Return [X, Y] of the center of cell containing provided text 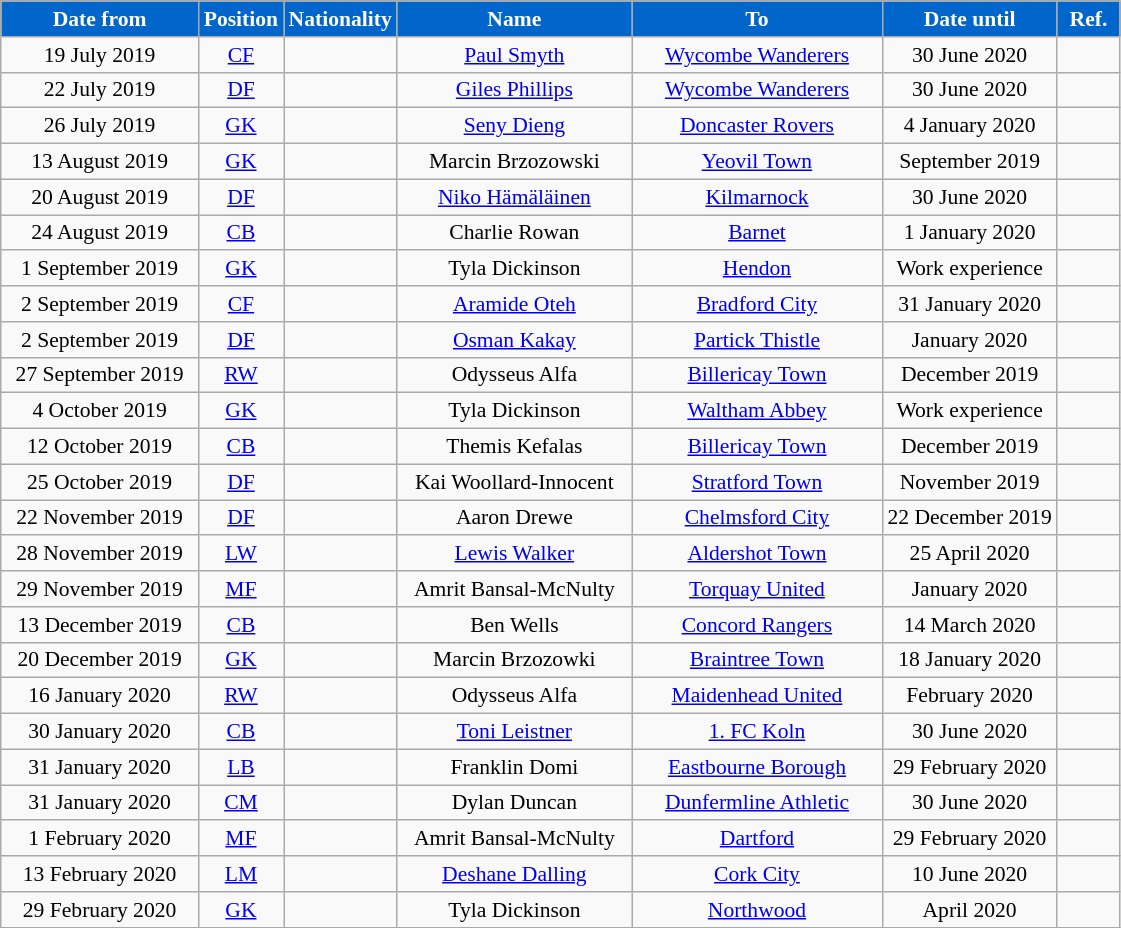
Giles Phillips [514, 90]
April 2020 [970, 910]
20 December 2019 [100, 660]
4 January 2020 [970, 126]
1 January 2020 [970, 233]
Date until [970, 19]
Yeovil Town [757, 162]
Franklin Domi [514, 767]
Paul Smyth [514, 55]
24 August 2019 [100, 233]
Dartford [757, 839]
Date from [100, 19]
25 October 2019 [100, 482]
1 February 2020 [100, 839]
Chelmsford City [757, 518]
November 2019 [970, 482]
27 September 2019 [100, 375]
25 April 2020 [970, 554]
Barnet [757, 233]
12 October 2019 [100, 447]
26 July 2019 [100, 126]
Seny Dieng [514, 126]
Braintree Town [757, 660]
LB [240, 767]
Dylan Duncan [514, 803]
September 2019 [970, 162]
10 June 2020 [970, 874]
30 January 2020 [100, 732]
4 October 2019 [100, 411]
16 January 2020 [100, 696]
13 August 2019 [100, 162]
13 February 2020 [100, 874]
Aramide Oteh [514, 304]
Niko Hämäläinen [514, 197]
Marcin Brzozowki [514, 660]
18 January 2020 [970, 660]
February 2020 [970, 696]
Osman Kakay [514, 340]
Hendon [757, 269]
Aaron Drewe [514, 518]
Charlie Rowan [514, 233]
Lewis Walker [514, 554]
Position [240, 19]
Dunfermline Athletic [757, 803]
LW [240, 554]
Kai Woollard-Innocent [514, 482]
Toni Leistner [514, 732]
Nationality [340, 19]
Doncaster Rovers [757, 126]
Bradford City [757, 304]
Stratford Town [757, 482]
Themis Kefalas [514, 447]
29 November 2019 [100, 589]
Concord Rangers [757, 625]
CM [240, 803]
Maidenhead United [757, 696]
Northwood [757, 910]
To [757, 19]
Ben Wells [514, 625]
22 November 2019 [100, 518]
1. FC Koln [757, 732]
14 March 2020 [970, 625]
Cork City [757, 874]
19 July 2019 [100, 55]
22 December 2019 [970, 518]
Name [514, 19]
Aldershot Town [757, 554]
1 September 2019 [100, 269]
Eastbourne Borough [757, 767]
Marcin Brzozowski [514, 162]
Partick Thistle [757, 340]
LM [240, 874]
Torquay United [757, 589]
28 November 2019 [100, 554]
Deshane Dalling [514, 874]
22 July 2019 [100, 90]
20 August 2019 [100, 197]
13 December 2019 [100, 625]
Kilmarnock [757, 197]
Ref. [1088, 19]
Waltham Abbey [757, 411]
